Scan for the cell matching the given text and deliver its (x, y) coordinate at center. 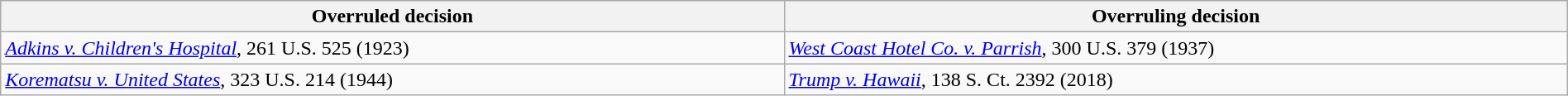
Overruling decision (1176, 17)
West Coast Hotel Co. v. Parrish, 300 U.S. 379 (1937) (1176, 48)
Korematsu v. United States, 323 U.S. 214 (1944) (392, 79)
Overruled decision (392, 17)
Trump v. Hawaii, 138 S. Ct. 2392 (2018) (1176, 79)
Adkins v. Children's Hospital, 261 U.S. 525 (1923) (392, 48)
